Capture the cell that displays the provided text and extract its [X, Y] central coordinate. 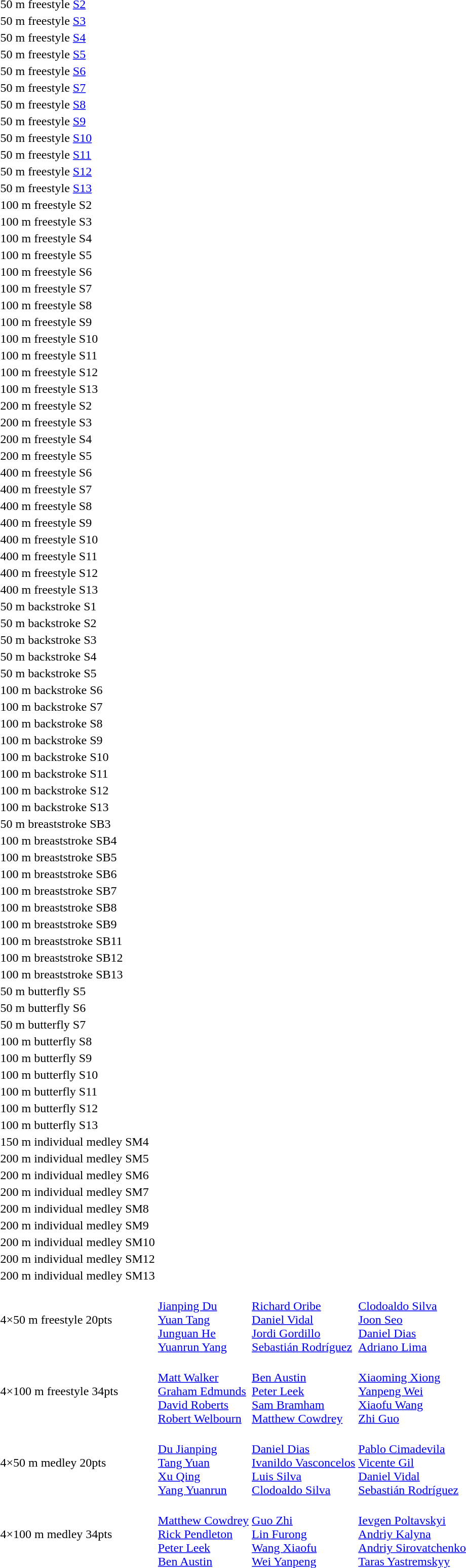
Ben Austin Peter Leek Sam Bramham Matthew Cowdrey [304, 1391]
Daniel Dias Ivanildo Vasconcelos Luis Silva Clodoaldo Silva [304, 1463]
Du Jianping Tang Yuan Xu Qing Yang Yuanrun [203, 1463]
Matt Walker Graham Edmunds David Roberts Robert Welbourn [203, 1391]
Richard Oribe Daniel Vidal Jordi Gordillo Sebastián Rodríguez [304, 1320]
Jianping Du Yuan Tang Junguan He Yuanrun Yang [203, 1320]
